Find where the given text appears and provide that cell's center as (x, y) coordinate. 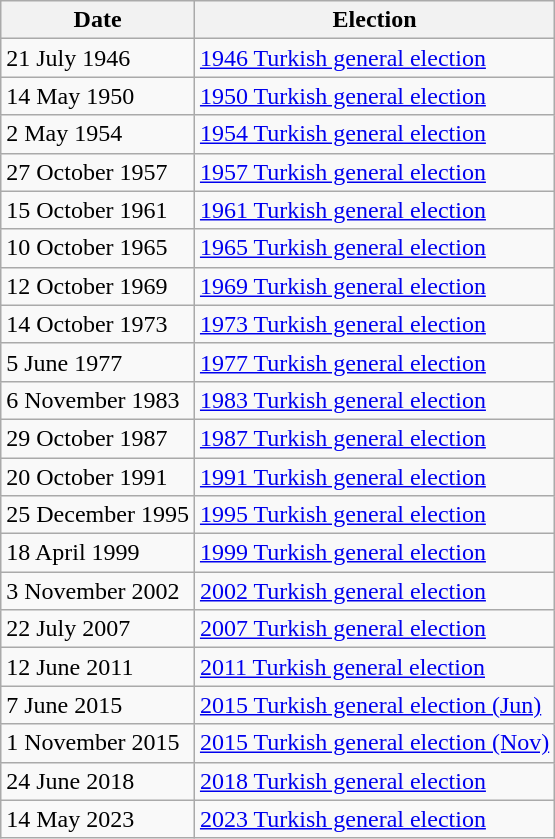
1965 Turkish general election (374, 248)
1957 Turkish general election (374, 172)
20 October 1991 (98, 477)
18 April 1999 (98, 553)
5 June 1977 (98, 362)
Election (374, 20)
1950 Turkish general election (374, 96)
21 July 1946 (98, 58)
1973 Turkish general election (374, 324)
1987 Turkish general election (374, 438)
2 May 1954 (98, 134)
1977 Turkish general election (374, 362)
3 November 2002 (98, 591)
2015 Turkish general election (Nov) (374, 743)
1991 Turkish general election (374, 477)
1983 Turkish general election (374, 400)
25 December 1995 (98, 515)
2015 Turkish general election (Jun) (374, 705)
1 November 2015 (98, 743)
10 October 1965 (98, 248)
2007 Turkish general election (374, 629)
22 July 2007 (98, 629)
1999 Turkish general election (374, 553)
7 June 2015 (98, 705)
12 June 2011 (98, 667)
12 October 1969 (98, 286)
29 October 1987 (98, 438)
2023 Turkish general election (374, 819)
Date (98, 20)
6 November 1983 (98, 400)
2002 Turkish general election (374, 591)
15 October 1961 (98, 210)
1961 Turkish general election (374, 210)
1954 Turkish general election (374, 134)
1946 Turkish general election (374, 58)
14 May 1950 (98, 96)
1969 Turkish general election (374, 286)
2018 Turkish general election (374, 781)
24 June 2018 (98, 781)
1995 Turkish general election (374, 515)
2011 Turkish general election (374, 667)
14 October 1973 (98, 324)
14 May 2023 (98, 819)
27 October 1957 (98, 172)
